Search for the cell housing the specified text and yield its (x, y) center coordinate. 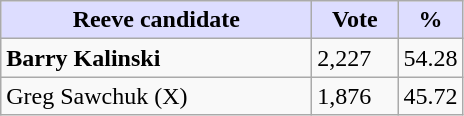
Greg Sawchuk (X) (156, 96)
45.72 (430, 96)
Vote (355, 20)
1,876 (355, 96)
54.28 (430, 58)
% (430, 20)
Barry Kalinski (156, 58)
2,227 (355, 58)
Reeve candidate (156, 20)
